Determine the [X, Y] coordinate at the center of the cell enclosing the given text.  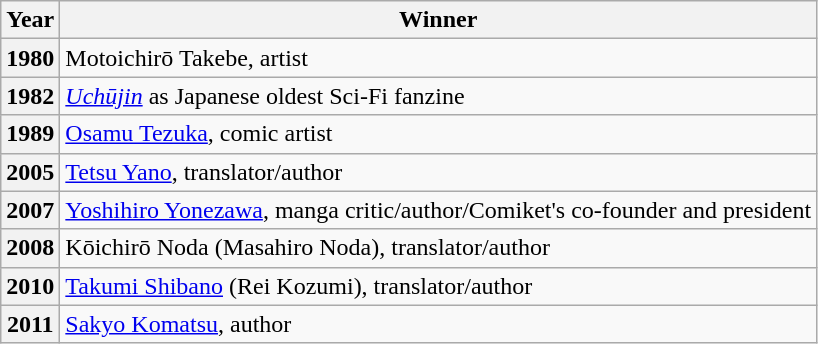
Winner [438, 20]
Motoichirō Takebe, artist [438, 58]
Takumi Shibano (Rei Kozumi), translator/author [438, 286]
Yoshihiro Yonezawa, manga critic/author/Comiket's co-founder and president [438, 210]
Sakyo Komatsu, author [438, 324]
2011 [30, 324]
1989 [30, 134]
Tetsu Yano, translator/author [438, 172]
1982 [30, 96]
2007 [30, 210]
Year [30, 20]
2010 [30, 286]
Kōichirō Noda (Masahiro Noda), translator/author [438, 248]
2008 [30, 248]
2005 [30, 172]
1980 [30, 58]
Osamu Tezuka, comic artist [438, 134]
Uchūjin as Japanese oldest Sci-Fi fanzine [438, 96]
